Return (x, y) of the center of cell containing provided text 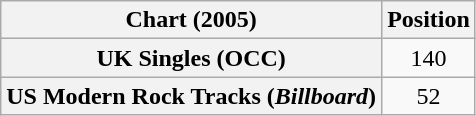
140 (429, 58)
Chart (2005) (192, 20)
US Modern Rock Tracks (Billboard) (192, 96)
Position (429, 20)
UK Singles (OCC) (192, 58)
52 (429, 96)
